Pinpoint the cell where the given text exists, returning its (x, y) midpoint coordinate. 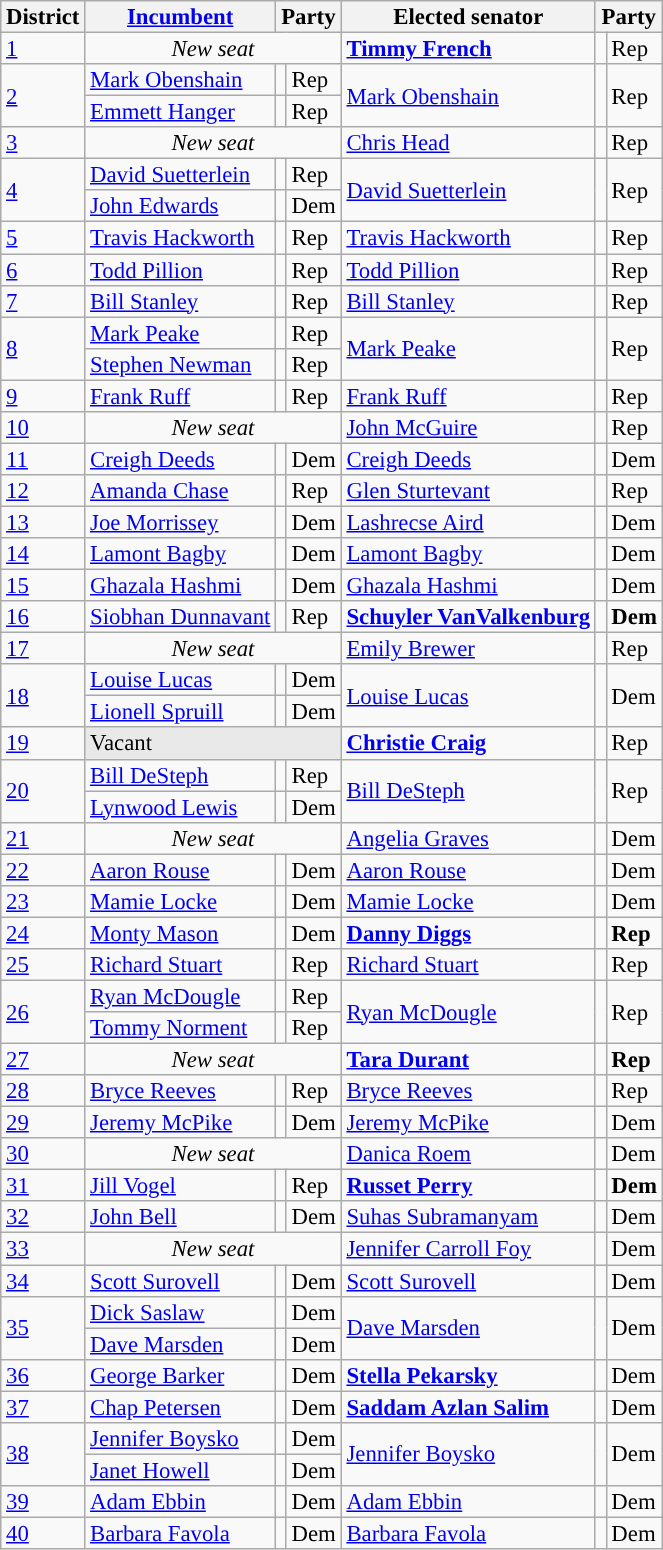
Suhas Subramanyam (468, 1218)
23 (43, 902)
3 (43, 143)
Glen Sturtevant (468, 491)
Lashrecse Aird (468, 522)
12 (43, 491)
Danica Roem (468, 1154)
33 (43, 1249)
Jill Vogel (180, 1186)
27 (43, 1060)
Jennifer Carroll Foy (468, 1249)
District (43, 17)
Siobhan Dunnavant (180, 617)
Monty Mason (180, 933)
John Edwards (180, 206)
1 (43, 49)
Emily Brewer (468, 649)
35 (43, 1328)
10 (43, 428)
8 (43, 348)
15 (43, 586)
28 (43, 1091)
36 (43, 1375)
Elected senator (468, 17)
30 (43, 1154)
John McGuire (468, 428)
14 (43, 554)
Vacant (213, 744)
Lynwood Lewis (180, 807)
Danny Diggs (468, 933)
Saddam Azlan Salim (468, 1407)
26 (43, 1012)
25 (43, 965)
5 (43, 238)
29 (43, 1123)
34 (43, 1281)
Lionell Spruill (180, 712)
Dick Saslaw (180, 1312)
38 (43, 1454)
16 (43, 617)
Timmy French (468, 49)
Amanda Chase (180, 491)
Joe Morrissey (180, 522)
John Bell (180, 1218)
Janet Howell (180, 1470)
24 (43, 933)
19 (43, 744)
Tommy Norment (180, 1028)
37 (43, 1407)
22 (43, 870)
32 (43, 1218)
20 (43, 790)
13 (43, 522)
Angelia Graves (468, 838)
Stephen Newman (180, 364)
Emmett Hanger (180, 112)
7 (43, 301)
17 (43, 649)
4 (43, 190)
Stella Pekarsky (468, 1375)
Schuyler VanValkenburg (468, 617)
Incumbent (180, 17)
39 (43, 1502)
21 (43, 838)
Chap Petersen (180, 1407)
18 (43, 696)
Russet Perry (468, 1186)
Tara Durant (468, 1060)
Chris Head (468, 143)
9 (43, 396)
2 (43, 96)
11 (43, 459)
George Barker (180, 1375)
6 (43, 270)
31 (43, 1186)
40 (43, 1533)
Christie Craig (468, 744)
